Scan for the cell matching the given text and deliver its [X, Y] coordinate at center. 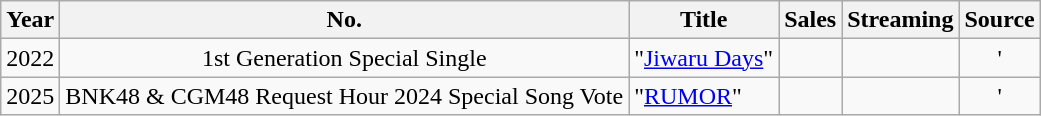
Streaming [900, 20]
Year [30, 20]
1st Generation Special Single [344, 58]
2022 [30, 58]
Sales [810, 20]
2025 [30, 96]
"Jiwaru Days" [704, 58]
"RUMOR" [704, 96]
No. [344, 20]
Title [704, 20]
BNK48 & CGM48 Request Hour 2024 Special Song Vote [344, 96]
Source [1000, 20]
